Return the [X, Y] coordinate for the center point of the cell that contains the specified text.  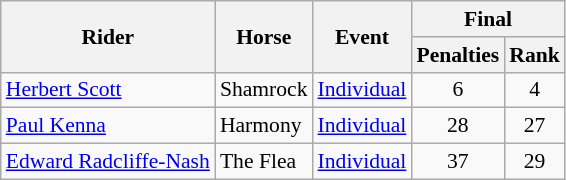
4 [534, 90]
Final [488, 19]
Shamrock [264, 90]
29 [534, 162]
Harmony [264, 126]
Rank [534, 55]
Edward Radcliffe-Nash [108, 162]
6 [458, 90]
27 [534, 126]
Event [362, 36]
The Flea [264, 162]
Paul Kenna [108, 126]
Horse [264, 36]
Penalties [458, 55]
Herbert Scott [108, 90]
37 [458, 162]
Rider [108, 36]
28 [458, 126]
